Detect which cell encompasses the target text, then output its (x, y) center coordinate. 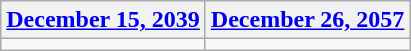
December 26, 2057 (308, 20)
December 15, 2039 (104, 20)
